Find where the given text appears and provide that cell's center as [X, Y] coordinate. 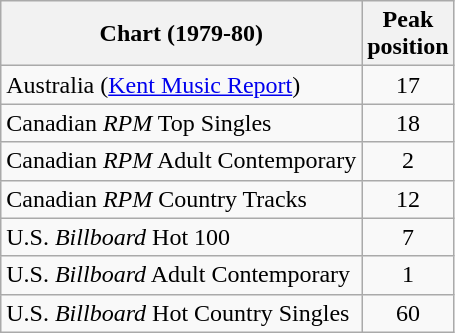
7 [408, 237]
Canadian RPM Top Singles [182, 123]
18 [408, 123]
Peakposition [408, 34]
12 [408, 199]
U.S. Billboard Adult Contemporary [182, 275]
Canadian RPM Adult Contemporary [182, 161]
U.S. Billboard Hot Country Singles [182, 313]
2 [408, 161]
17 [408, 85]
Canadian RPM Country Tracks [182, 199]
60 [408, 313]
1 [408, 275]
Australia (Kent Music Report) [182, 85]
U.S. Billboard Hot 100 [182, 237]
Chart (1979-80) [182, 34]
